For the text-containing cell, return its midpoint in [X, Y] coordinate format. 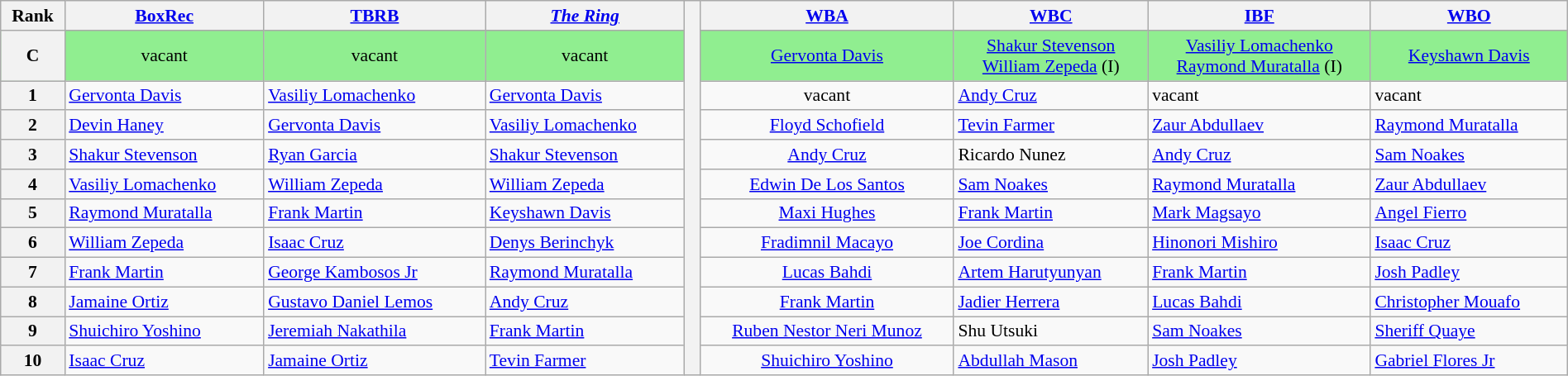
6 [33, 243]
Artem Harutyunyan [1050, 273]
2 [33, 126]
4 [33, 184]
1 [33, 96]
Maxi Hughes [827, 213]
Shakur StevensonWilliam Zepeda (I) [1050, 56]
C [33, 56]
George Kambosos Jr [375, 273]
5 [33, 213]
Rank [33, 16]
Christopher Mouafo [1469, 302]
Ricardo Nunez [1050, 155]
9 [33, 331]
Ryan Garcia [375, 155]
Gabriel Flores Jr [1469, 361]
Mark Magsayo [1259, 213]
WBO [1469, 16]
BoxRec [164, 16]
10 [33, 361]
7 [33, 273]
Devin Haney [164, 126]
IBF [1259, 16]
Vasiliy LomachenkoRaymond Muratalla (I) [1259, 56]
Edwin De Los Santos [827, 184]
Abdullah Mason [1050, 361]
Sheriff Quaye [1469, 331]
TBRB [375, 16]
8 [33, 302]
Gustavo Daniel Lemos [375, 302]
Hinonori Mishiro [1259, 243]
Ruben Nestor Neri Munoz [827, 331]
Fradimnil Macayo [827, 243]
The Ring [586, 16]
Floyd Schofield [827, 126]
Jadier Herrera [1050, 302]
Jeremiah Nakathila [375, 331]
Denys Berinchyk [586, 243]
Joe Cordina [1050, 243]
Angel Fierro [1469, 213]
WBC [1050, 16]
3 [33, 155]
Shu Utsuki [1050, 331]
WBA [827, 16]
